Detect which cell encompasses the target text, then output its [x, y] center coordinate. 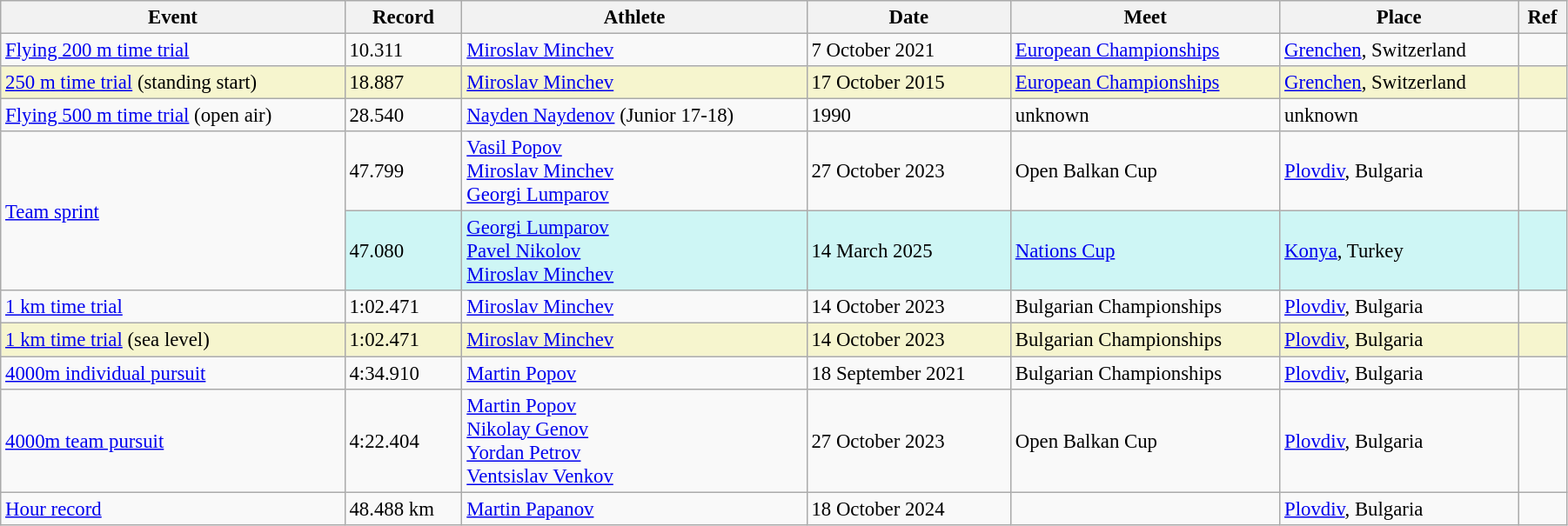
Date [908, 17]
Hour record [172, 509]
28.540 [404, 116]
Athlete [634, 17]
Place [1399, 17]
7 October 2021 [908, 50]
1 km time trial (sea level) [172, 340]
1990 [908, 116]
Team sprint [172, 210]
Flying 200 m time trial [172, 50]
Martin PopovNikolay GenovYordan PetrovVentsislav Venkov [634, 440]
Martin Popov [634, 373]
250 m time trial (standing start) [172, 83]
Ref [1543, 17]
48.488 km [404, 509]
10.311 [404, 50]
Georgi LumparovPavel NikolovMiroslav Minchev [634, 251]
Record [404, 17]
47.080 [404, 251]
1 km time trial [172, 307]
18.887 [404, 83]
14 March 2025 [908, 251]
47.799 [404, 171]
4000m team pursuit [172, 440]
Martin Papanov [634, 509]
Flying 500 m time trial (open air) [172, 116]
4:34.910 [404, 373]
Vasil PopovMiroslav MinchevGeorgi Lumparov [634, 171]
18 September 2021 [908, 373]
Meet [1145, 17]
4000m individual pursuit [172, 373]
Event [172, 17]
Nations Cup [1145, 251]
Nayden Naydenov (Junior 17-18) [634, 116]
18 October 2024 [908, 509]
17 October 2015 [908, 83]
Konya, Turkey [1399, 251]
4:22.404 [404, 440]
